Search for the cell housing the specified text and yield its (x, y) center coordinate. 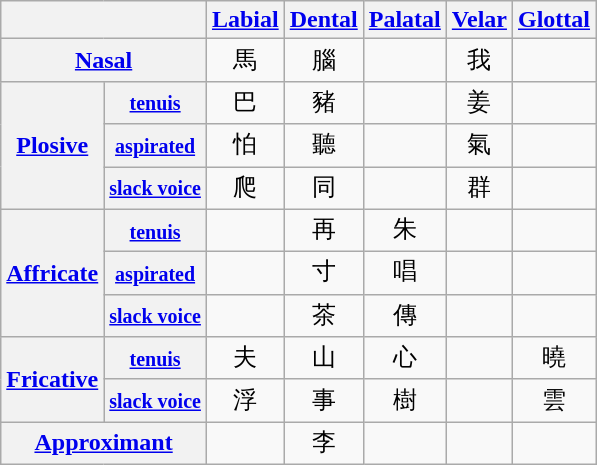
Plosive (52, 145)
樹 (404, 400)
氣 (479, 146)
茶 (324, 316)
Nasal (104, 60)
姜 (479, 102)
唱 (404, 274)
朱 (404, 230)
Labial (245, 20)
馬 (245, 60)
同 (324, 188)
爬 (245, 188)
Palatal (404, 20)
心 (404, 358)
再 (324, 230)
夫 (245, 358)
浮 (245, 400)
Velar (479, 20)
寸 (324, 274)
雲 (554, 400)
曉 (554, 358)
Approximant (104, 444)
Fricative (52, 380)
事 (324, 400)
Affricate (52, 273)
Glottal (554, 20)
我 (479, 60)
聽 (324, 146)
群 (479, 188)
山 (324, 358)
傳 (404, 316)
Dental (324, 20)
李 (324, 444)
腦 (324, 60)
怕 (245, 146)
巴 (245, 102)
豬 (324, 102)
